Provide the (X, Y) coordinate of the cell's center where the given text is located.  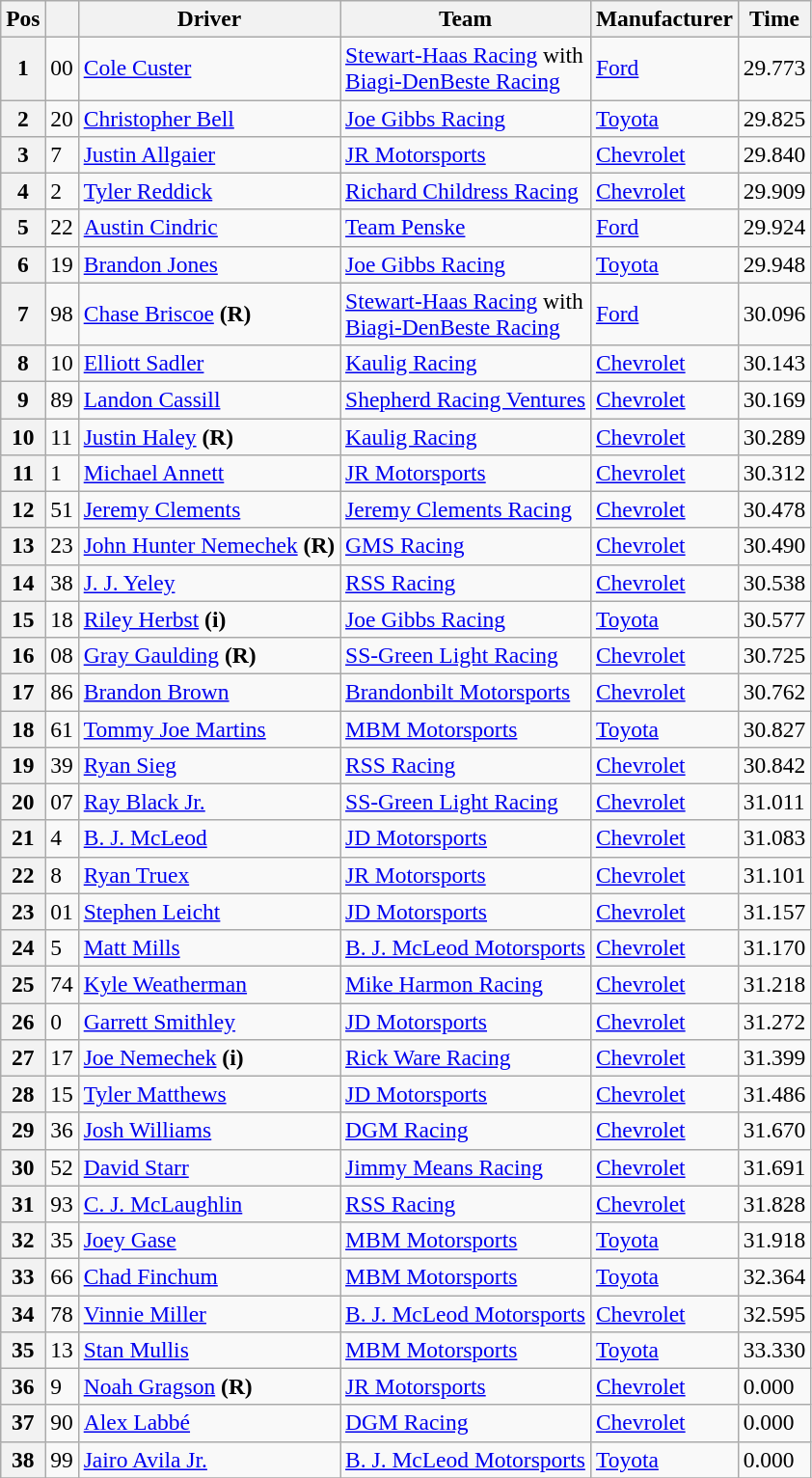
30.312 (774, 473)
Jeremy Clements (208, 509)
John Hunter Nemechek (R) (208, 546)
Christopher Bell (208, 118)
Tyler Reddick (208, 191)
24 (23, 947)
31.486 (774, 1094)
Pos (23, 18)
29 (23, 1131)
Riley Herbst (i) (208, 619)
12 (23, 509)
31.011 (774, 802)
31.157 (774, 912)
31 (23, 1204)
21 (23, 838)
Rick Ware Racing (466, 1057)
14 (23, 583)
52 (62, 1167)
Stan Mullis (208, 1350)
30.842 (774, 765)
30.478 (774, 509)
Joe Nemechek (i) (208, 1057)
GMS Racing (466, 546)
Joey Gase (208, 1240)
34 (23, 1313)
32.364 (774, 1276)
31.083 (774, 838)
30 (23, 1167)
98 (62, 315)
Manufacturer (663, 18)
90 (62, 1423)
Austin Cindric (208, 228)
Matt Mills (208, 947)
51 (62, 509)
74 (62, 984)
Brandonbilt Motorsports (466, 692)
31.691 (774, 1167)
Jimmy Means Racing (466, 1167)
27 (23, 1057)
Brandon Jones (208, 264)
01 (62, 912)
Josh Williams (208, 1131)
37 (23, 1423)
31.918 (774, 1240)
Time (774, 18)
31.828 (774, 1204)
David Starr (208, 1167)
00 (62, 68)
30.289 (774, 436)
Michael Annett (208, 473)
Justin Haley (R) (208, 436)
30.490 (774, 546)
3 (23, 154)
30.096 (774, 315)
Kyle Weatherman (208, 984)
26 (23, 1021)
Mike Harmon Racing (466, 984)
6 (23, 264)
Shepherd Racing Ventures (466, 399)
Team (466, 18)
Cole Custer (208, 68)
93 (62, 1204)
29.909 (774, 191)
Brandon Brown (208, 692)
30.143 (774, 363)
Alex Labbé (208, 1423)
30.169 (774, 399)
89 (62, 399)
Chase Briscoe (R) (208, 315)
32 (23, 1240)
29.825 (774, 118)
Gray Gaulding (R) (208, 655)
30.538 (774, 583)
Landon Cassill (208, 399)
33 (23, 1276)
Elliott Sadler (208, 363)
31.101 (774, 875)
08 (62, 655)
C. J. McLaughlin (208, 1204)
29.948 (774, 264)
Vinnie Miller (208, 1313)
16 (23, 655)
39 (62, 765)
30.577 (774, 619)
Noah Gragson (R) (208, 1386)
29.840 (774, 154)
29.773 (774, 68)
J. J. Yeley (208, 583)
B. J. McLeod (208, 838)
07 (62, 802)
30.725 (774, 655)
86 (62, 692)
Ryan Truex (208, 875)
Driver (208, 18)
Jairo Avila Jr. (208, 1460)
31.170 (774, 947)
31.218 (774, 984)
Chad Finchum (208, 1276)
99 (62, 1460)
Team Penske (466, 228)
32.595 (774, 1313)
30.827 (774, 728)
Justin Allgaier (208, 154)
Ray Black Jr. (208, 802)
25 (23, 984)
78 (62, 1313)
31.670 (774, 1131)
29.924 (774, 228)
31.399 (774, 1057)
Stephen Leicht (208, 912)
Tommy Joe Martins (208, 728)
0 (62, 1021)
33.330 (774, 1350)
Tyler Matthews (208, 1094)
Jeremy Clements Racing (466, 509)
Ryan Sieg (208, 765)
31.272 (774, 1021)
30.762 (774, 692)
Richard Childress Racing (466, 191)
66 (62, 1276)
28 (23, 1094)
61 (62, 728)
Garrett Smithley (208, 1021)
